Pinpoint the cell where the given text exists, returning its (x, y) midpoint coordinate. 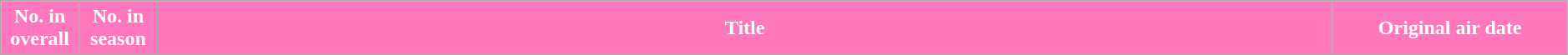
Title (745, 28)
No. in season (119, 28)
Original air date (1450, 28)
No. in overall (40, 28)
